Return [x, y] of the center of cell containing provided text 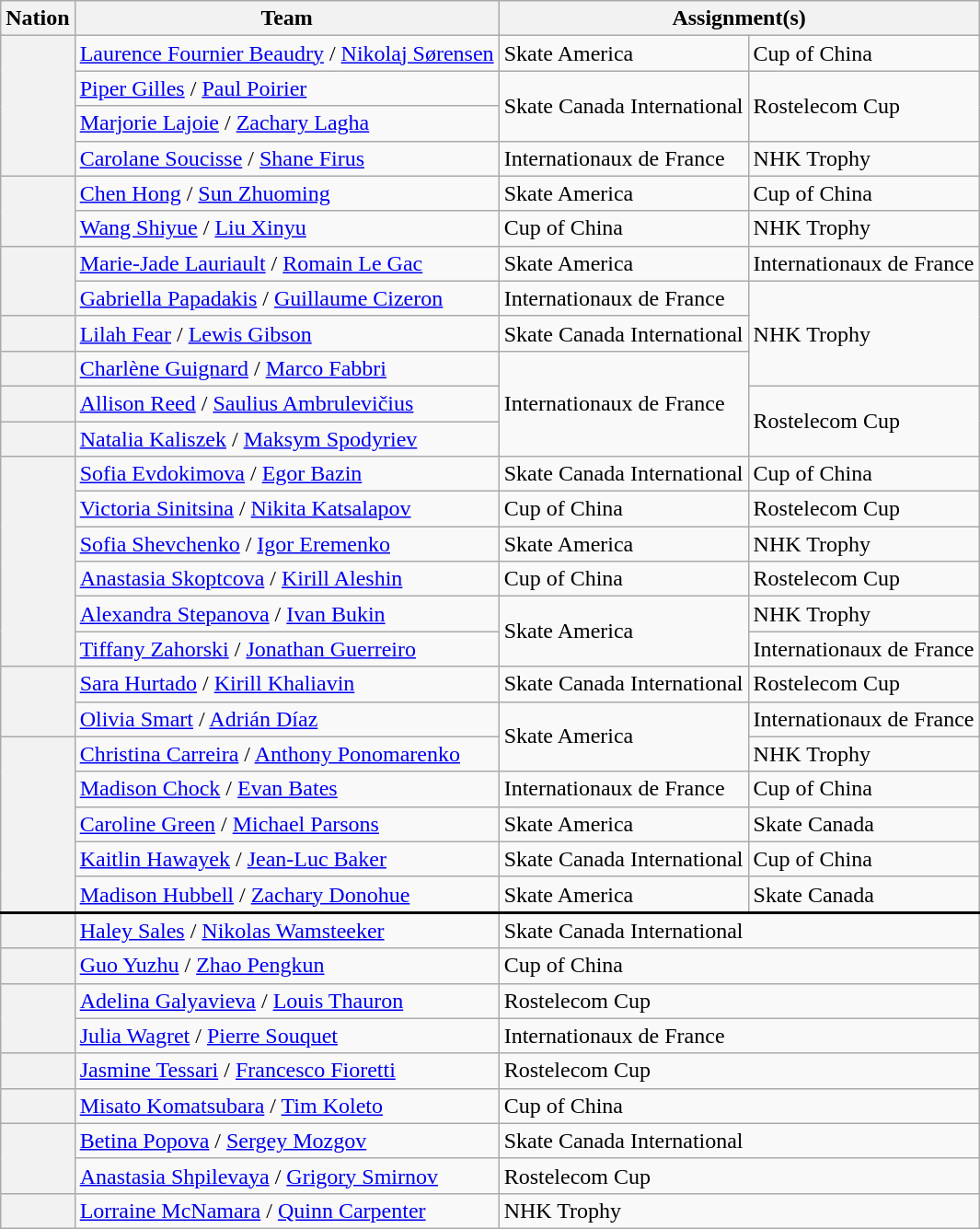
Anastasia Skoptcova / Kirill Aleshin [287, 579]
Assignment(s) [739, 18]
Betina Popova / Sergey Mozgov [287, 1141]
Sofia Shevchenko / Igor Eremenko [287, 544]
Lorraine McNamara / Quinn Carpenter [287, 1211]
Marjorie Lajoie / Zachary Lagha [287, 123]
Guo Yuzhu / Zhao Pengkun [287, 966]
Chen Hong / Sun Zhuoming [287, 193]
Gabriella Papadakis / Guillaume Cizeron [287, 298]
Christina Carreira / Anthony Ponomarenko [287, 754]
Olivia Smart / Adrián Díaz [287, 719]
Sofia Evdokimova / Egor Bazin [287, 474]
Marie-Jade Lauriault / Romain Le Gac [287, 263]
Wang Shiyue / Liu Xinyu [287, 228]
Jasmine Tessari / Francesco Fioretti [287, 1071]
Natalia Kaliszek / Maksym Spodyriev [287, 439]
Adelina Galyavieva / Louis Thauron [287, 1001]
Alexandra Stepanova / Ivan Bukin [287, 614]
Anastasia Shpilevaya / Grigory Smirnov [287, 1176]
Allison Reed / Saulius Ambrulevičius [287, 403]
Julia Wagret / Pierre Souquet [287, 1036]
Team [287, 18]
Kaitlin Hawayek / Jean-Luc Baker [287, 859]
Charlène Guignard / Marco Fabbri [287, 368]
Carolane Soucisse / Shane Firus [287, 158]
Madison Chock / Evan Bates [287, 789]
Tiffany Zahorski / Jonathan Guerreiro [287, 649]
Lilah Fear / Lewis Gibson [287, 333]
Caroline Green / Michael Parsons [287, 824]
Nation [38, 18]
Madison Hubbell / Zachary Donohue [287, 895]
Victoria Sinitsina / Nikita Katsalapov [287, 509]
Haley Sales / Nikolas Wamsteeker [287, 930]
Sara Hurtado / Kirill Khaliavin [287, 684]
Misato Komatsubara / Tim Koleto [287, 1106]
Piper Gilles / Paul Poirier [287, 88]
Laurence Fournier Beaudry / Nikolaj Sørensen [287, 53]
